Return (X, Y) of the center of cell containing provided text 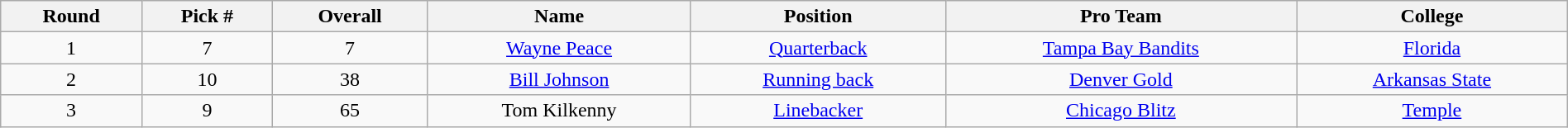
Name (559, 17)
Tom Kilkenny (559, 111)
Round (71, 17)
38 (350, 79)
10 (207, 79)
Wayne Peace (559, 48)
Pro Team (1121, 17)
Quarterback (818, 48)
Bill Johnson (559, 79)
Overall (350, 17)
9 (207, 111)
Temple (1432, 111)
Denver Gold (1121, 79)
Position (818, 17)
Chicago Blitz (1121, 111)
Tampa Bay Bandits (1121, 48)
3 (71, 111)
65 (350, 111)
Arkansas State (1432, 79)
Florida (1432, 48)
Linebacker (818, 111)
1 (71, 48)
Pick # (207, 17)
College (1432, 17)
Running back (818, 79)
2 (71, 79)
